Determine the (X, Y) coordinate at the center of the cell enclosing the given text.  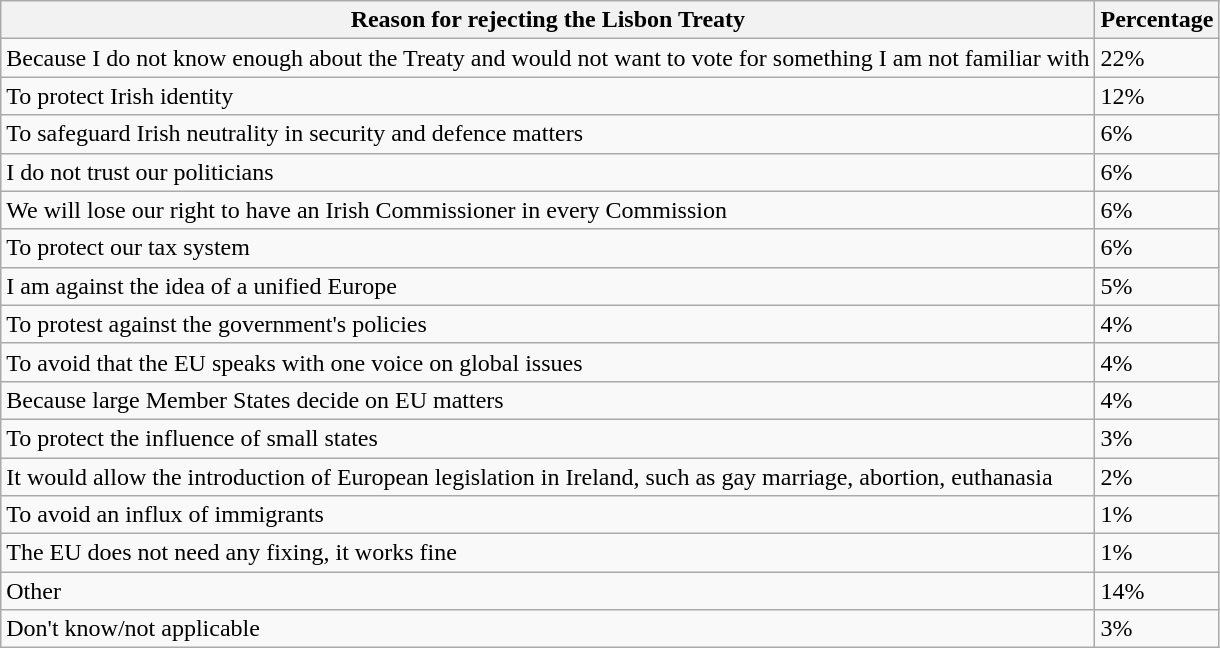
To safeguard Irish neutrality in security and defence matters (548, 134)
To protect the influence of small states (548, 438)
Percentage (1157, 20)
Because I do not know enough about the Treaty and would not want to vote for something I am not familiar with (548, 58)
It would allow the introduction of European legislation in Ireland, such as gay marriage, abortion, euthanasia (548, 477)
To protect Irish identity (548, 96)
14% (1157, 591)
Because large Member States decide on EU matters (548, 400)
22% (1157, 58)
I am against the idea of a unified Europe (548, 286)
We will lose our right to have an Irish Commissioner in every Commission (548, 210)
5% (1157, 286)
Reason for rejecting the Lisbon Treaty (548, 20)
To avoid an influx of immigrants (548, 515)
2% (1157, 477)
12% (1157, 96)
Other (548, 591)
The EU does not need any fixing, it works fine (548, 553)
Don't know/not applicable (548, 629)
I do not trust our politicians (548, 172)
To protect our tax system (548, 248)
To avoid that the EU speaks with one voice on global issues (548, 362)
To protest against the government's policies (548, 324)
